Extract the [X, Y] coordinate from the center of the cell holding the provided text.  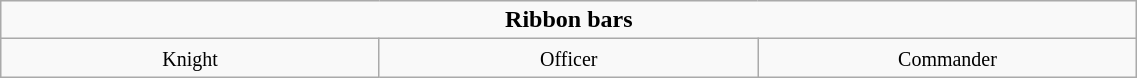
Commander [948, 58]
Ribbon bars [569, 20]
Officer [568, 58]
Knight [190, 58]
